Capture the cell that displays the provided text and extract its [X, Y] central coordinate. 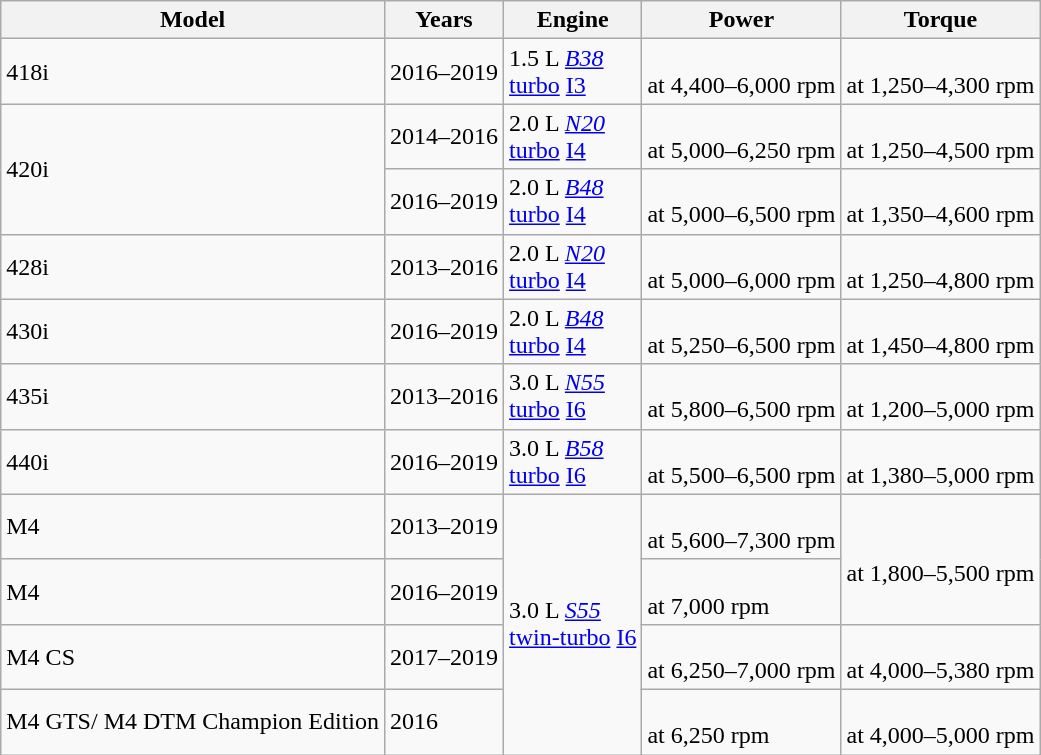
at 4,400–6,000 rpm [742, 72]
440i [193, 462]
at 5,000–6,000 rpm [742, 266]
at 1,380–5,000 rpm [940, 462]
at 5,800–6,500 rpm [742, 396]
2013–2019 [444, 526]
at 6,250 rpm [742, 722]
430i [193, 332]
435i [193, 396]
at 1,800–5,500 rpm [940, 559]
2017–2019 [444, 656]
3.0 L S55 twin-turbo I6 [573, 624]
Years [444, 20]
at 6,250–7,000 rpm [742, 656]
Torque [940, 20]
at 5,250–6,500 rpm [742, 332]
M4 CS [193, 656]
at 1,200–5,000 rpm [940, 396]
at 5,500–6,500 rpm [742, 462]
Engine [573, 20]
2014–2016 [444, 136]
Power [742, 20]
at 4,000–5,380 rpm [940, 656]
3.0 L N55 turbo I6 [573, 396]
at 1,350–4,600 rpm [940, 202]
418i [193, 72]
3.0 L B58 turbo I6 [573, 462]
2016 [444, 722]
at 5,000–6,250 rpm [742, 136]
at 5,000–6,500 rpm [742, 202]
at 7,000 rpm [742, 592]
at 1,250–4,500 rpm [940, 136]
428i [193, 266]
420i [193, 169]
1.5 L B38 turbo I3 [573, 72]
at 1,250–4,300 rpm [940, 72]
at 1,450–4,800 rpm [940, 332]
Model [193, 20]
at 5,600–7,300 rpm [742, 526]
at 1,250–4,800 rpm [940, 266]
M4 GTS/ M4 DTM Champion Edition [193, 722]
at 4,000–5,000 rpm [940, 722]
